Find where the given text appears and provide that cell's center as (x, y) coordinate. 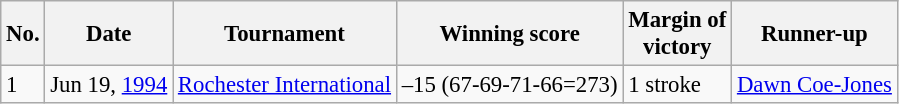
Jun 19, 1994 (109, 85)
Dawn Coe-Jones (815, 85)
1 stroke (678, 85)
–15 (67-69-71-66=273) (510, 85)
Rochester International (285, 85)
1 (23, 85)
Margin of victory (678, 34)
Tournament (285, 34)
No. (23, 34)
Runner-up (815, 34)
Date (109, 34)
Winning score (510, 34)
